Provide the (x, y) coordinate of the cell's center where the given text is located.  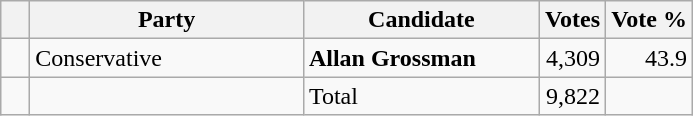
Party (167, 20)
Allan Grossman (421, 58)
Votes (572, 20)
Candidate (421, 20)
Vote % (650, 20)
43.9 (650, 58)
9,822 (572, 96)
Total (421, 96)
Conservative (167, 58)
4,309 (572, 58)
